Identify which cell holds the provided text, then report its (x, y) central coordinate. 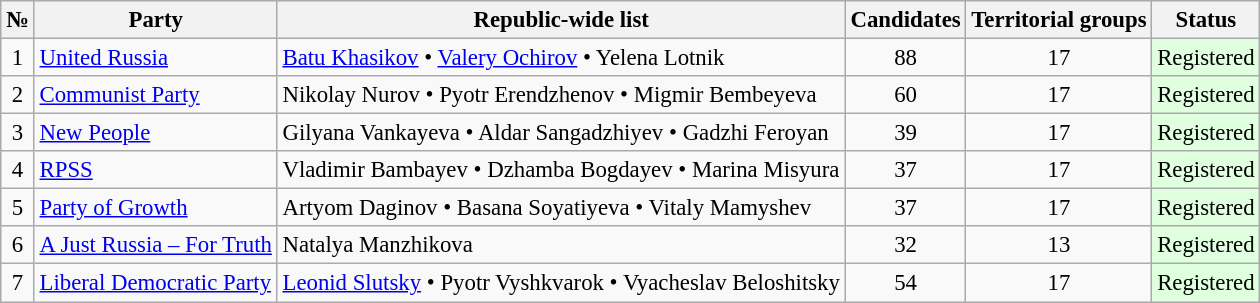
5 (18, 208)
3 (18, 133)
60 (906, 95)
№ (18, 20)
Natalya Manzhikova (561, 245)
Party of Growth (156, 208)
Batu Khasikov • Valery Ochirov • Yelena Lotnik (561, 58)
13 (1059, 245)
Candidates (906, 20)
RPSS (156, 170)
A Just Russia – For Truth (156, 245)
United Russia (156, 58)
Party (156, 20)
New People (156, 133)
2 (18, 95)
Gilyana Vankayeva • Aldar Sangadzhiyev • Gadzhi Feroyan (561, 133)
Nikolay Nurov • Pyotr Erendzhenov • Migmir Bembeyeva (561, 95)
7 (18, 283)
Status (1206, 20)
Republic-wide list (561, 20)
Liberal Democratic Party (156, 283)
32 (906, 245)
54 (906, 283)
4 (18, 170)
Artyom Daginov • Basana Soyatiyeva • Vitaly Mamyshev (561, 208)
6 (18, 245)
Leonid Slutsky • Pyotr Vyshkvarok • Vyacheslav Beloshitsky (561, 283)
88 (906, 58)
Vladimir Bambayev • Dzhamba Bogdayev • Marina Misyura (561, 170)
1 (18, 58)
Territorial groups (1059, 20)
39 (906, 133)
Communist Party (156, 95)
